Find where the given text appears and provide that cell's center as (X, Y) coordinate. 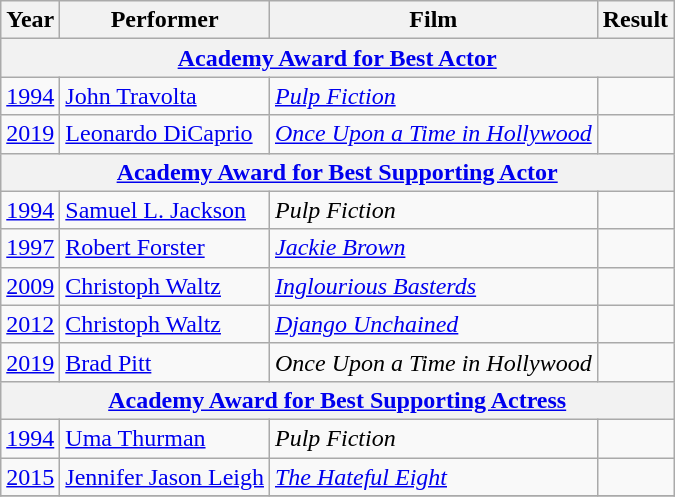
Leonardo DiCaprio (165, 134)
Academy Award for Best Actor (338, 58)
Jackie Brown (433, 248)
Inglourious Basterds (433, 286)
Film (433, 20)
1997 (30, 248)
2015 (30, 477)
Performer (165, 20)
Academy Award for Best Supporting Actor (338, 172)
Jennifer Jason Leigh (165, 477)
Samuel L. Jackson (165, 210)
Academy Award for Best Supporting Actress (338, 400)
Robert Forster (165, 248)
2009 (30, 286)
Result (635, 20)
Uma Thurman (165, 438)
John Travolta (165, 96)
Brad Pitt (165, 362)
Django Unchained (433, 324)
The Hateful Eight (433, 477)
2012 (30, 324)
Year (30, 20)
